Capture the cell that displays the provided text and extract its [x, y] central coordinate. 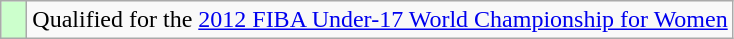
Qualified for the 2012 FIBA Under-17 World Championship for Women [380, 20]
